Return the (x, y) coordinate for the center point of the cell that contains the specified text.  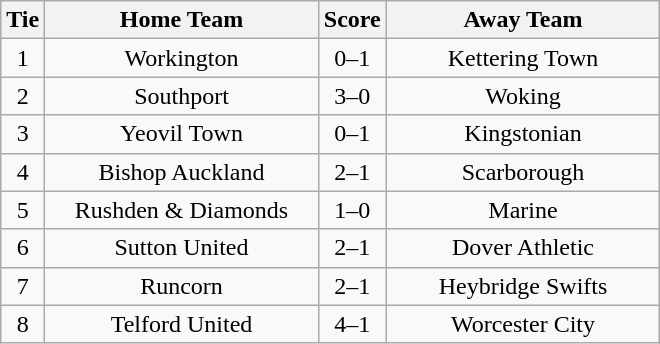
Bishop Auckland (182, 172)
Sutton United (182, 248)
Telford United (182, 324)
Marine (523, 210)
Runcorn (182, 286)
4–1 (352, 324)
3–0 (352, 96)
Heybridge Swifts (523, 286)
Southport (182, 96)
1 (23, 58)
Rushden & Diamonds (182, 210)
Score (352, 20)
Kingstonian (523, 134)
Woking (523, 96)
Away Team (523, 20)
2 (23, 96)
Dover Athletic (523, 248)
6 (23, 248)
5 (23, 210)
7 (23, 286)
8 (23, 324)
Tie (23, 20)
Yeovil Town (182, 134)
Scarborough (523, 172)
4 (23, 172)
1–0 (352, 210)
3 (23, 134)
Home Team (182, 20)
Kettering Town (523, 58)
Worcester City (523, 324)
Workington (182, 58)
